For the text-containing cell, return its midpoint in (X, Y) coordinate format. 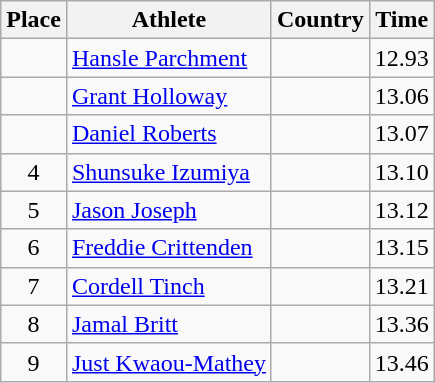
9 (34, 362)
Daniel Roberts (168, 134)
Grant Holloway (168, 96)
8 (34, 324)
Country (320, 20)
13.06 (402, 96)
13.12 (402, 210)
4 (34, 172)
13.07 (402, 134)
Freddie Crittenden (168, 248)
Time (402, 20)
Jason Joseph (168, 210)
Hansle Parchment (168, 58)
13.10 (402, 172)
13.36 (402, 324)
12.93 (402, 58)
Athlete (168, 20)
7 (34, 286)
13.46 (402, 362)
13.15 (402, 248)
13.21 (402, 286)
Cordell Tinch (168, 286)
6 (34, 248)
Place (34, 20)
Shunsuke Izumiya (168, 172)
Just Kwaou-Mathey (168, 362)
Jamal Britt (168, 324)
5 (34, 210)
